Return [x, y] of the center of cell containing provided text 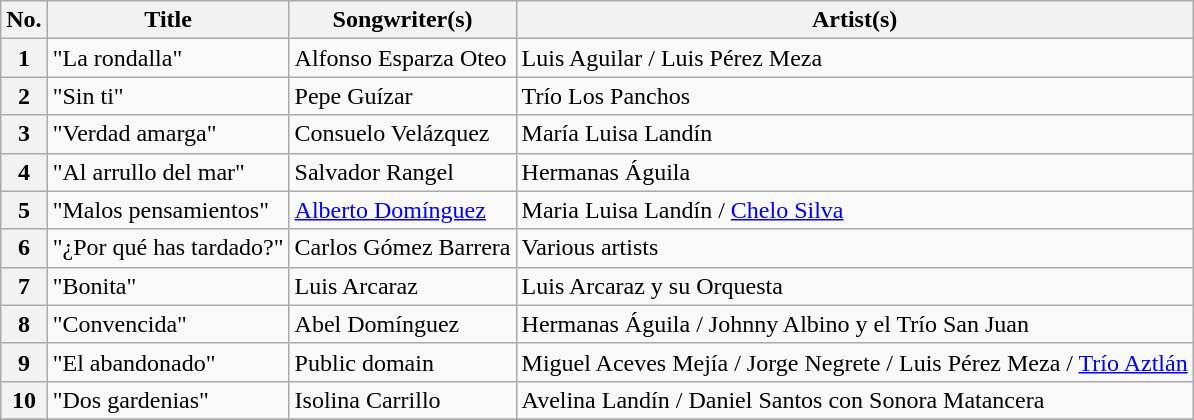
2 [24, 96]
Abel Domínguez [402, 324]
Consuelo Velázquez [402, 134]
"Dos gardenias" [168, 400]
4 [24, 172]
Public domain [402, 362]
1 [24, 58]
Hermanas Águila / Johnny Albino y el Trío San Juan [854, 324]
5 [24, 210]
9 [24, 362]
"Malos pensamientos" [168, 210]
"Bonita" [168, 286]
"¿Por qué has tardado?" [168, 248]
8 [24, 324]
"Sin ti" [168, 96]
3 [24, 134]
Luis Aguilar / Luis Pérez Meza [854, 58]
"Al arrullo del mar" [168, 172]
Isolina Carrillo [402, 400]
Luis Arcaraz y su Orquesta [854, 286]
Hermanas Águila [854, 172]
Avelina Landín / Daniel Santos con Sonora Matancera [854, 400]
Songwriter(s) [402, 20]
Luis Arcaraz [402, 286]
"El abandonado" [168, 362]
"La rondalla" [168, 58]
Maria Luisa Landín / Chelo Silva [854, 210]
Pepe Guízar [402, 96]
"Verdad amarga" [168, 134]
Title [168, 20]
7 [24, 286]
6 [24, 248]
10 [24, 400]
Trío Los Panchos [854, 96]
Miguel Aceves Mejía / Jorge Negrete / Luis Pérez Meza / Trío Aztlán [854, 362]
Salvador Rangel [402, 172]
Artist(s) [854, 20]
Alfonso Esparza Oteo [402, 58]
No. [24, 20]
"Convencida" [168, 324]
Various artists [854, 248]
Carlos Gómez Barrera [402, 248]
María Luisa Landín [854, 134]
Alberto Domínguez [402, 210]
